Capture the cell that displays the provided text and extract its (x, y) central coordinate. 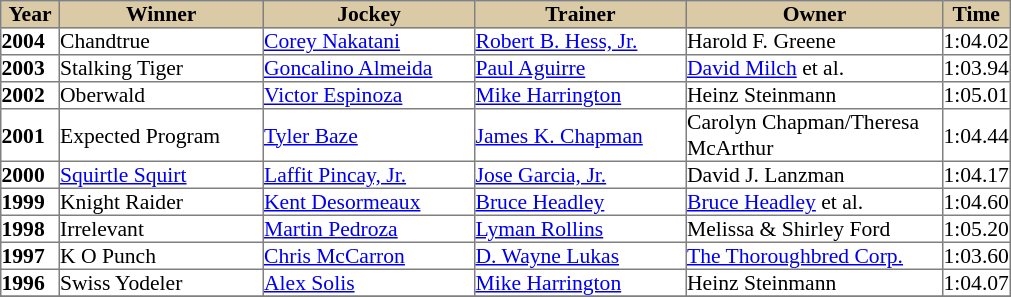
1:04.44 (976, 135)
1:04.17 (976, 174)
Year (30, 14)
Chris McCarron (369, 256)
Harold F. Greene (814, 42)
Bruce Headley (581, 202)
Lyman Rollins (581, 228)
Paul Aguirre (581, 68)
Corey Nakatani (369, 42)
1996 (30, 282)
Jose Garcia, Jr. (581, 174)
K O Punch (161, 256)
Knight Raider (161, 202)
Jockey (369, 14)
Expected Program (161, 135)
Tyler Baze (369, 135)
D. Wayne Lukas (581, 256)
Time (976, 14)
2000 (30, 174)
Laffit Pincay, Jr. (369, 174)
Martin Pedroza (369, 228)
Irrelevant (161, 228)
1998 (30, 228)
1:04.60 (976, 202)
1:04.07 (976, 282)
1997 (30, 256)
1:03.60 (976, 256)
James K. Chapman (581, 135)
2004 (30, 42)
Oberwald (161, 96)
Victor Espinoza (369, 96)
Goncalino Almeida (369, 68)
Swiss Yodeler (161, 282)
2002 (30, 96)
Squirtle Squirt (161, 174)
Chandtrue (161, 42)
Melissa & Shirley Ford (814, 228)
Bruce Headley et al. (814, 202)
2001 (30, 135)
Kent Desormeaux (369, 202)
Winner (161, 14)
Robert B. Hess, Jr. (581, 42)
David J. Lanzman (814, 174)
Stalking Tiger (161, 68)
1:04.02 (976, 42)
1:03.94 (976, 68)
The Thoroughbred Corp. (814, 256)
1:05.20 (976, 228)
Trainer (581, 14)
1:05.01 (976, 96)
Carolyn Chapman/Theresa McArthur (814, 135)
2003 (30, 68)
Owner (814, 14)
Alex Solis (369, 282)
1999 (30, 202)
David Milch et al. (814, 68)
